Detect which cell encompasses the target text, then output its (X, Y) center coordinate. 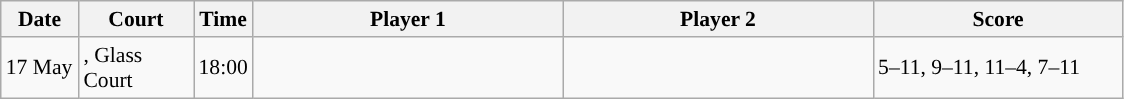
17 May (40, 68)
Date (40, 19)
Score (998, 19)
5–11, 9–11, 11–4, 7–11 (998, 68)
Court (136, 19)
Player 1 (408, 19)
Player 2 (718, 19)
18:00 (224, 68)
, Glass Court (136, 68)
Time (224, 19)
